Determine the (x, y) coordinate at the center of the cell enclosing the given text.  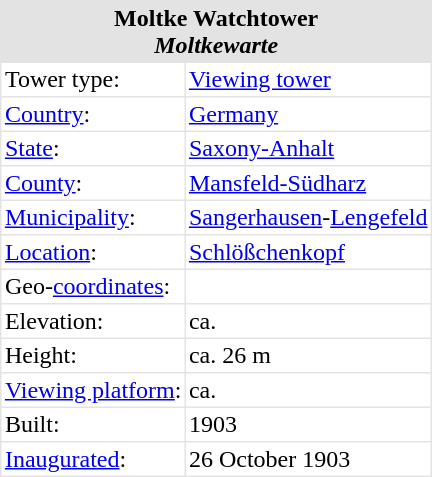
Municipality: (94, 218)
Saxony-Anhalt (308, 148)
Height: (94, 356)
ca. 26 m (308, 356)
1903 (308, 424)
Elevation: (94, 320)
Viewing platform: (94, 390)
Location: (94, 252)
Geo-coordinates: (94, 286)
Moltke WatchtowerMoltkewarte (216, 32)
State: (94, 148)
Built: (94, 424)
26 October 1903 (308, 458)
Mansfeld-Südharz (308, 182)
Country: (94, 114)
Tower type: (94, 80)
Viewing tower (308, 80)
Inaugurated: (94, 458)
Sangerhausen-Lengefeld (308, 218)
Germany (308, 114)
Schlößchenkopf (308, 252)
County: (94, 182)
